Extract the [X, Y] coordinate from the center of the cell holding the provided text.  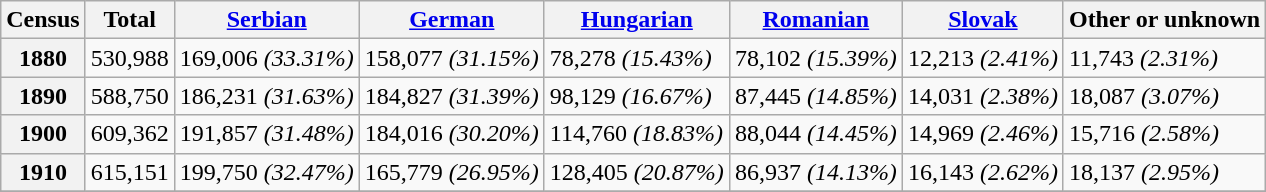
588,750 [130, 96]
530,988 [130, 58]
1890 [43, 96]
14,969 (2.46%) [982, 134]
78,278 (15.43%) [636, 58]
Other or unknown [1164, 20]
Romanian [816, 20]
88,044 (14.45%) [816, 134]
12,213 (2.41%) [982, 58]
Census [43, 20]
18,137 (2.95%) [1164, 172]
186,231 (31.63%) [266, 96]
184,827 (31.39%) [452, 96]
86,937 (14.13%) [816, 172]
615,151 [130, 172]
609,362 [130, 134]
14,031 (2.38%) [982, 96]
128,405 (20.87%) [636, 172]
1900 [43, 134]
78,102 (15.39%) [816, 58]
Hungarian [636, 20]
98,129 (16.67%) [636, 96]
German [452, 20]
1910 [43, 172]
165,779 (26.95%) [452, 172]
114,760 (18.83%) [636, 134]
11,743 (2.31%) [1164, 58]
184,016 (30.20%) [452, 134]
15,716 (2.58%) [1164, 134]
191,857 (31.48%) [266, 134]
199,750 (32.47%) [266, 172]
Slovak [982, 20]
87,445 (14.85%) [816, 96]
18,087 (3.07%) [1164, 96]
16,143 (2.62%) [982, 172]
169,006 (33.31%) [266, 58]
158,077 (31.15%) [452, 58]
1880 [43, 58]
Serbian [266, 20]
Total [130, 20]
